Determine the [x, y] coordinate at the center of the cell enclosing the given text.  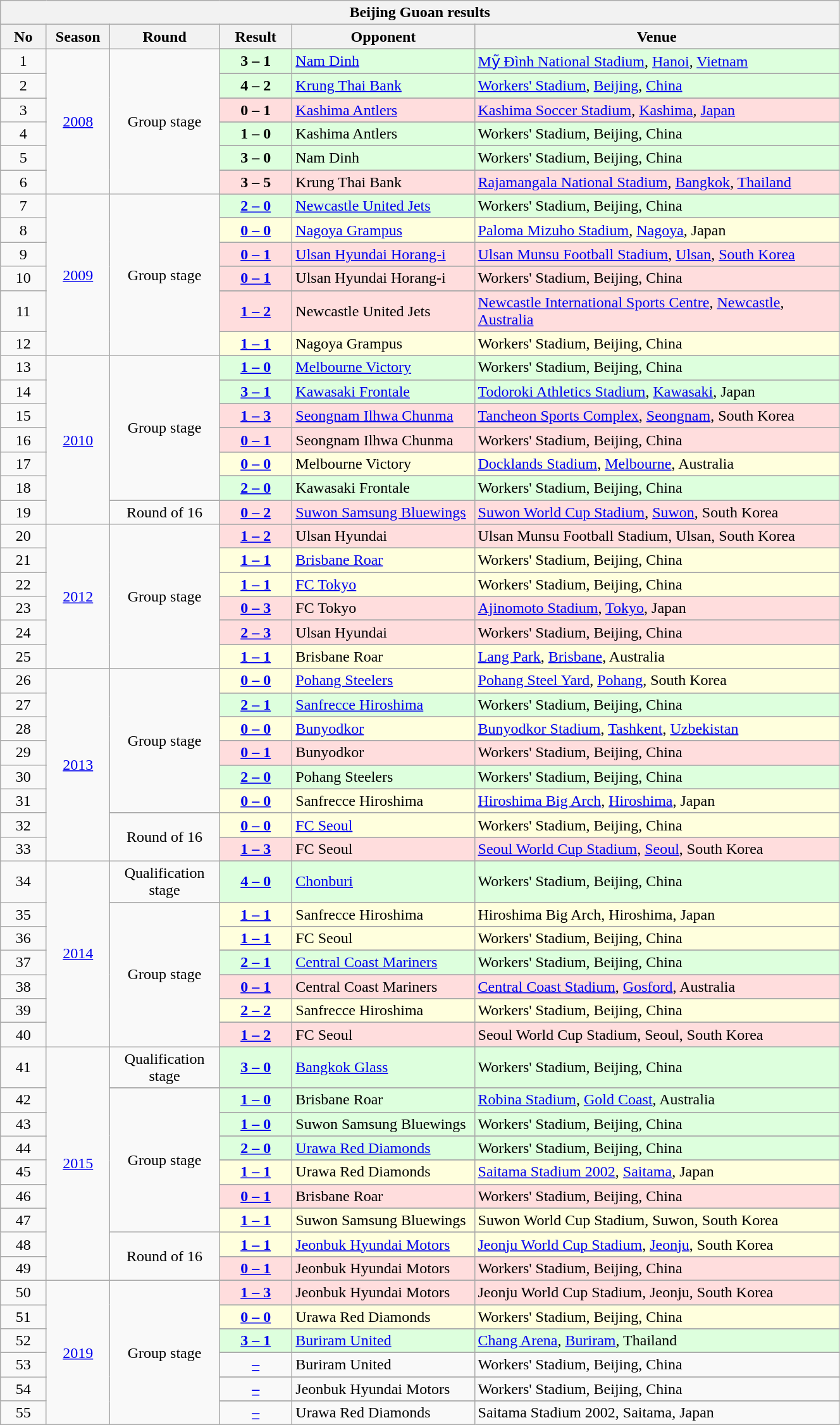
Docklands Stadium, Melbourne, Australia [657, 464]
Pohang Steel Yard, Pohang, South Korea [657, 681]
2 – 3 [256, 632]
Season [78, 37]
Central Coast Stadium, Gosford, Australia [657, 987]
9 [23, 254]
49 [23, 1268]
Bangkok Glass [383, 1068]
3 [23, 109]
51 [23, 1316]
0 – 2 [256, 512]
2015 [78, 1164]
38 [23, 987]
14 [23, 392]
Todoroki Athletics Stadium, Kawasaki, Japan [657, 392]
Opponent [383, 37]
46 [23, 1196]
1 [23, 61]
Result [256, 37]
16 [23, 440]
Bunyodkor Stadium, Tashkent, Uzbekistan [657, 729]
6 [23, 182]
Paloma Mizuho Stadium, Nagoya, Japan [657, 230]
55 [23, 1413]
Chonburi [383, 882]
No [23, 37]
26 [23, 681]
41 [23, 1068]
18 [23, 488]
31 [23, 801]
19 [23, 512]
28 [23, 729]
29 [23, 753]
Tancheon Sports Complex, Seongnam, South Korea [657, 416]
53 [23, 1365]
Ajinomoto Stadium, Tokyo, Japan [657, 608]
25 [23, 657]
2010 [78, 440]
Newcastle International Sports Centre, Newcastle, Australia [657, 311]
50 [23, 1292]
2012 [78, 596]
15 [23, 416]
17 [23, 464]
Mỹ Đình National Stadium, Hanoi, Vietnam [657, 61]
Beijing Guoan results [420, 13]
2019 [78, 1352]
48 [23, 1244]
2013 [78, 765]
2 [23, 85]
4 [23, 134]
32 [23, 825]
10 [23, 278]
Chang Arena, Buriram, Thailand [657, 1341]
0 – 3 [256, 608]
23 [23, 608]
Round [164, 37]
12 [23, 343]
37 [23, 963]
36 [23, 939]
4 – 0 [256, 882]
54 [23, 1389]
39 [23, 1011]
22 [23, 584]
47 [23, 1220]
2009 [78, 275]
7 [23, 206]
Robina Stadium, Gold Coast, Australia [657, 1100]
52 [23, 1341]
4 – 2 [256, 85]
13 [23, 367]
Lang Park, Brisbane, Australia [657, 657]
44 [23, 1148]
34 [23, 882]
3 – 5 [256, 182]
30 [23, 777]
42 [23, 1100]
43 [23, 1124]
2 – 2 [256, 1011]
33 [23, 849]
2014 [78, 954]
11 [23, 311]
8 [23, 230]
24 [23, 632]
45 [23, 1172]
Kashima Soccer Stadium, Kashima, Japan [657, 109]
Rajamangala National Stadium, Bangkok, Thailand [657, 182]
5 [23, 158]
35 [23, 914]
27 [23, 705]
40 [23, 1035]
21 [23, 560]
2008 [78, 121]
20 [23, 536]
Venue [657, 37]
